Search for the cell housing the specified text and yield its (x, y) center coordinate. 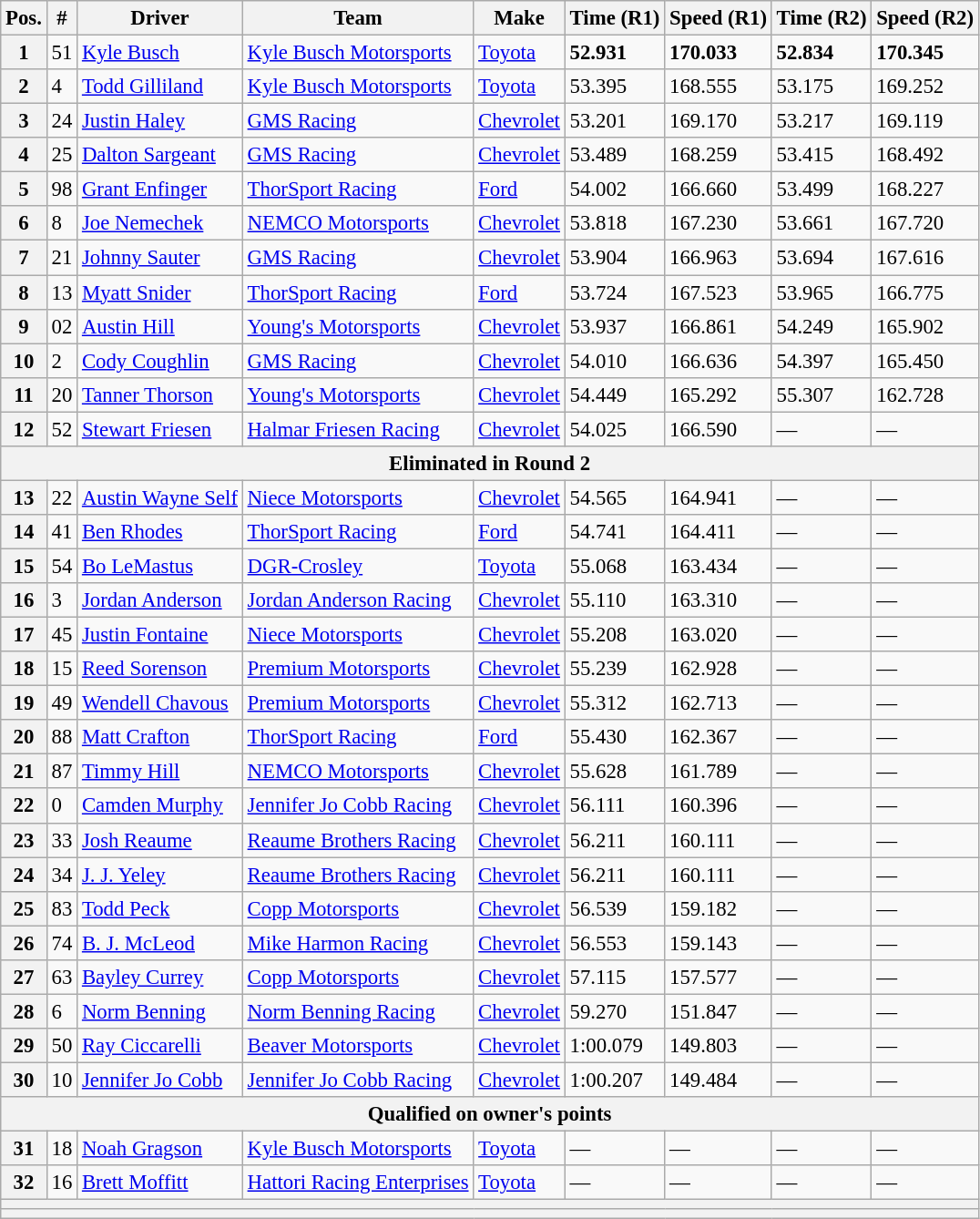
166.636 (719, 361)
Austin Hill (160, 326)
5 (24, 190)
88 (62, 737)
Jordan Anderson Racing (358, 600)
162.367 (719, 737)
11 (24, 394)
170.345 (925, 53)
164.411 (719, 532)
55.628 (615, 772)
Bo LeMastus (160, 566)
165.450 (925, 361)
168.555 (719, 87)
1:00.079 (615, 1046)
54.741 (615, 532)
Speed (R2) (925, 18)
55.068 (615, 566)
53.395 (615, 87)
Bayley Currey (160, 978)
166.590 (719, 429)
B. J. McLeod (160, 943)
55.430 (615, 737)
DGR-Crosley (358, 566)
149.484 (719, 1080)
163.310 (719, 600)
54.449 (615, 394)
167.230 (719, 223)
53.415 (822, 155)
Hattori Racing Enterprises (358, 1183)
52.931 (615, 53)
Norm Benning (160, 1011)
87 (62, 772)
Tanner Thorson (160, 394)
23 (24, 840)
30 (24, 1080)
165.902 (925, 326)
56.553 (615, 943)
166.775 (925, 292)
Ben Rhodes (160, 532)
52 (62, 429)
Make (519, 18)
Norm Benning Racing (358, 1011)
54.002 (615, 190)
Driver (160, 18)
167.616 (925, 258)
53.937 (615, 326)
168.259 (719, 155)
54 (62, 566)
7 (24, 258)
170.033 (719, 53)
Kyle Busch (160, 53)
Josh Reaume (160, 840)
Todd Peck (160, 908)
163.434 (719, 566)
Mike Harmon Racing (358, 943)
17 (24, 635)
9 (24, 326)
Joe Nemechek (160, 223)
53.201 (615, 121)
55.208 (615, 635)
Ray Ciccarelli (160, 1046)
1:00.207 (615, 1080)
33 (62, 840)
J. J. Yeley (160, 875)
41 (62, 532)
1 (24, 53)
Justin Fontaine (160, 635)
54.010 (615, 361)
169.252 (925, 87)
53.904 (615, 258)
Grant Enfinger (160, 190)
54.565 (615, 497)
53.499 (822, 190)
162.713 (719, 703)
Camden Murphy (160, 806)
Time (R2) (822, 18)
162.928 (719, 669)
14 (24, 532)
53.965 (822, 292)
59.270 (615, 1011)
55.312 (615, 703)
28 (24, 1011)
54.025 (615, 429)
162.728 (925, 394)
165.292 (719, 394)
168.492 (925, 155)
151.847 (719, 1011)
49 (62, 703)
63 (62, 978)
# (62, 18)
167.720 (925, 223)
52.834 (822, 53)
168.227 (925, 190)
19 (24, 703)
166.660 (719, 190)
160.396 (719, 806)
Halmar Friesen Racing (358, 429)
Johnny Sauter (160, 258)
Jordan Anderson (160, 600)
Eliminated in Round 2 (490, 464)
169.119 (925, 121)
Wendell Chavous (160, 703)
12 (24, 429)
56.539 (615, 908)
27 (24, 978)
51 (62, 53)
167.523 (719, 292)
Matt Crafton (160, 737)
Noah Gragson (160, 1149)
Beaver Motorsports (358, 1046)
Speed (R1) (719, 18)
53.175 (822, 87)
53.217 (822, 121)
Austin Wayne Self (160, 497)
Pos. (24, 18)
55.239 (615, 669)
149.803 (719, 1046)
74 (62, 943)
166.861 (719, 326)
54.249 (822, 326)
Timmy Hill (160, 772)
159.182 (719, 908)
31 (24, 1149)
161.789 (719, 772)
Qualified on owner's points (490, 1114)
Todd Gilliland (160, 87)
32 (24, 1183)
Reed Sorenson (160, 669)
Stewart Friesen (160, 429)
55.307 (822, 394)
53.489 (615, 155)
164.941 (719, 497)
0 (62, 806)
Brett Moffitt (160, 1183)
53.661 (822, 223)
53.694 (822, 258)
Justin Haley (160, 121)
54.397 (822, 361)
163.020 (719, 635)
Dalton Sargeant (160, 155)
53.724 (615, 292)
45 (62, 635)
Cody Coughlin (160, 361)
56.111 (615, 806)
169.170 (719, 121)
26 (24, 943)
02 (62, 326)
166.963 (719, 258)
Team (358, 18)
55.110 (615, 600)
Time (R1) (615, 18)
Jennifer Jo Cobb (160, 1080)
98 (62, 190)
53.818 (615, 223)
Myatt Snider (160, 292)
34 (62, 875)
57.115 (615, 978)
29 (24, 1046)
50 (62, 1046)
159.143 (719, 943)
157.577 (719, 978)
83 (62, 908)
